Return (x, y) of the center of cell containing provided text 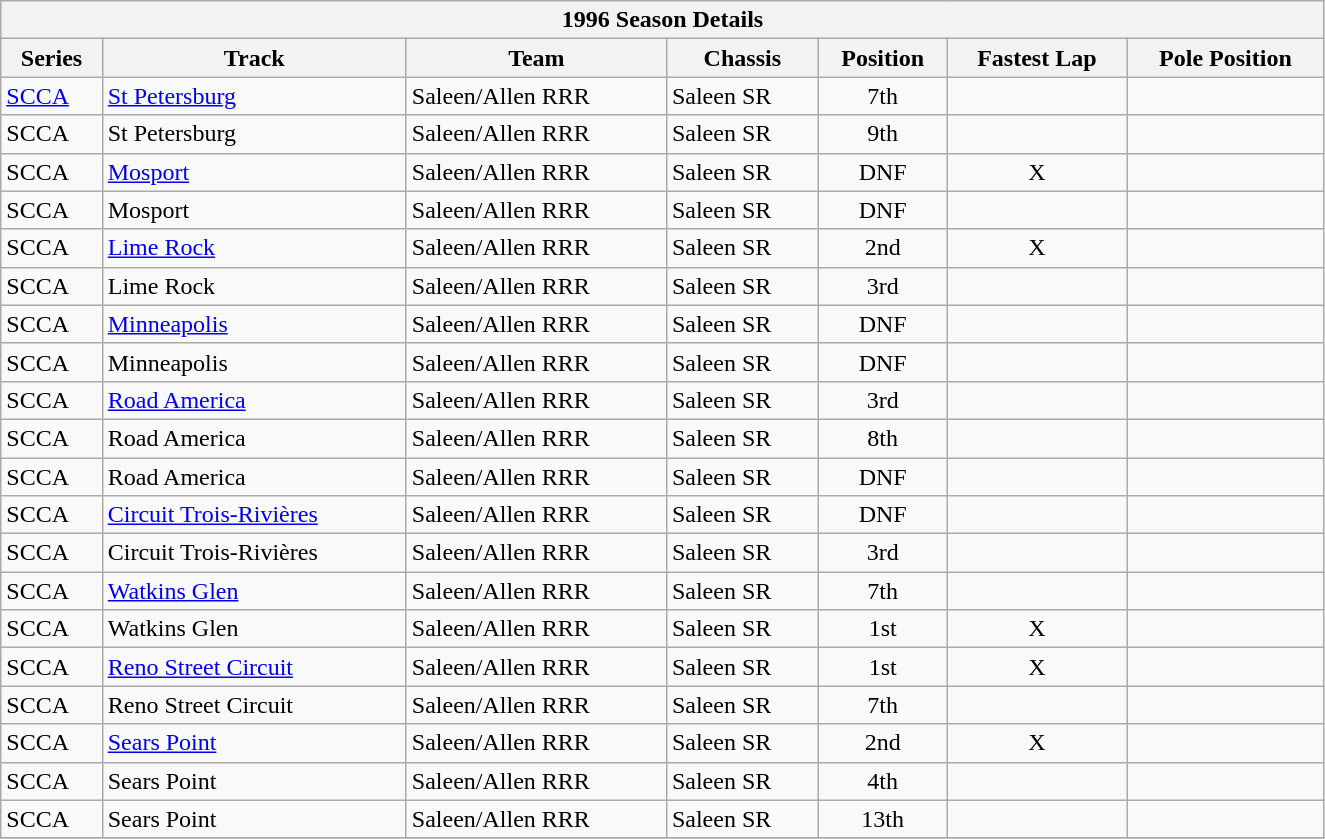
Chassis (742, 58)
13th (882, 819)
Fastest Lap (1036, 58)
9th (882, 134)
4th (882, 781)
Position (882, 58)
8th (882, 438)
Pole Position (1226, 58)
Track (254, 58)
1996 Season Details (663, 20)
Series (52, 58)
Team (536, 58)
